Identify which cell holds the provided text, then report its [x, y] central coordinate. 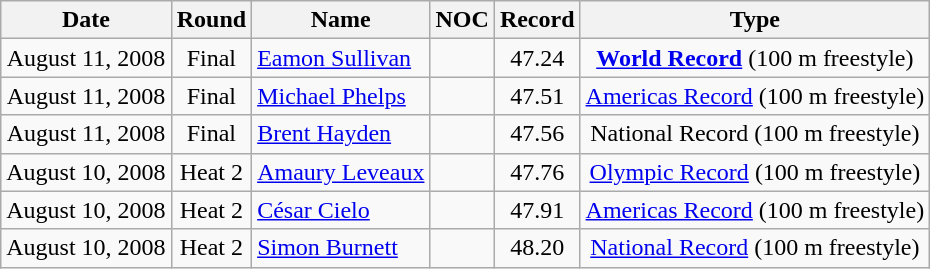
Amaury Leveaux [341, 172]
47.51 [537, 96]
Olympic Record (100 m freestyle) [755, 172]
48.20 [537, 248]
Simon Burnett [341, 248]
47.56 [537, 134]
47.91 [537, 210]
Type [755, 20]
Brent Hayden [341, 134]
47.24 [537, 58]
Date [86, 20]
César Cielo [341, 210]
Record [537, 20]
World Record (100 m freestyle) [755, 58]
Round [211, 20]
47.76 [537, 172]
Name [341, 20]
Michael Phelps [341, 96]
Eamon Sullivan [341, 58]
NOC [462, 20]
